Find where the given text appears and provide that cell's center as [x, y] coordinate. 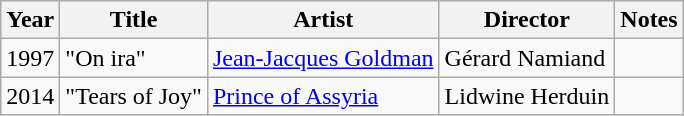
Director [527, 20]
Notes [649, 20]
Lidwine Herduin [527, 96]
"Tears of Joy" [134, 96]
Artist [323, 20]
Year [30, 20]
Jean-Jacques Goldman [323, 58]
2014 [30, 96]
"On ira" [134, 58]
Gérard Namiand [527, 58]
Title [134, 20]
Prince of Assyria [323, 96]
1997 [30, 58]
